Find where the given text appears and provide that cell's center as (X, Y) coordinate. 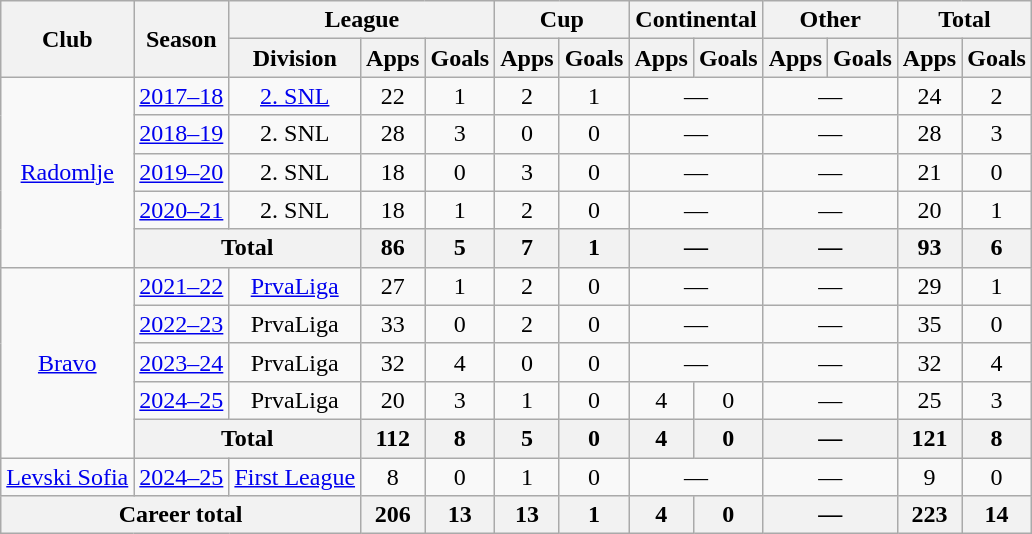
Season (182, 39)
223 (929, 515)
2022–23 (182, 324)
24 (929, 96)
League (362, 20)
Continental (696, 20)
Career total (181, 515)
Bravo (68, 362)
33 (393, 324)
35 (929, 324)
112 (393, 438)
Division (295, 58)
22 (393, 96)
121 (929, 438)
206 (393, 515)
Cup (562, 20)
7 (527, 248)
93 (929, 248)
2020–21 (182, 210)
25 (929, 400)
21 (929, 172)
2023–24 (182, 362)
Club (68, 39)
14 (997, 515)
9 (929, 477)
2018–19 (182, 134)
First League (295, 477)
86 (393, 248)
27 (393, 286)
2021–22 (182, 286)
Levski Sofia (68, 477)
6 (997, 248)
2017–18 (182, 96)
2019–20 (182, 172)
Radomlje (68, 172)
Other (830, 20)
29 (929, 286)
